Pinpoint the cell where the given text exists, returning its (X, Y) midpoint coordinate. 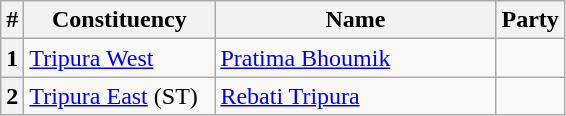
Name (356, 20)
Tripura West (120, 58)
Tripura East (ST) (120, 96)
Constituency (120, 20)
# (12, 20)
2 (12, 96)
Rebati Tripura (356, 96)
1 (12, 58)
Pratima Bhoumik (356, 58)
Party (530, 20)
